Return the [X, Y] coordinate for the center point of the cell that contains the specified text.  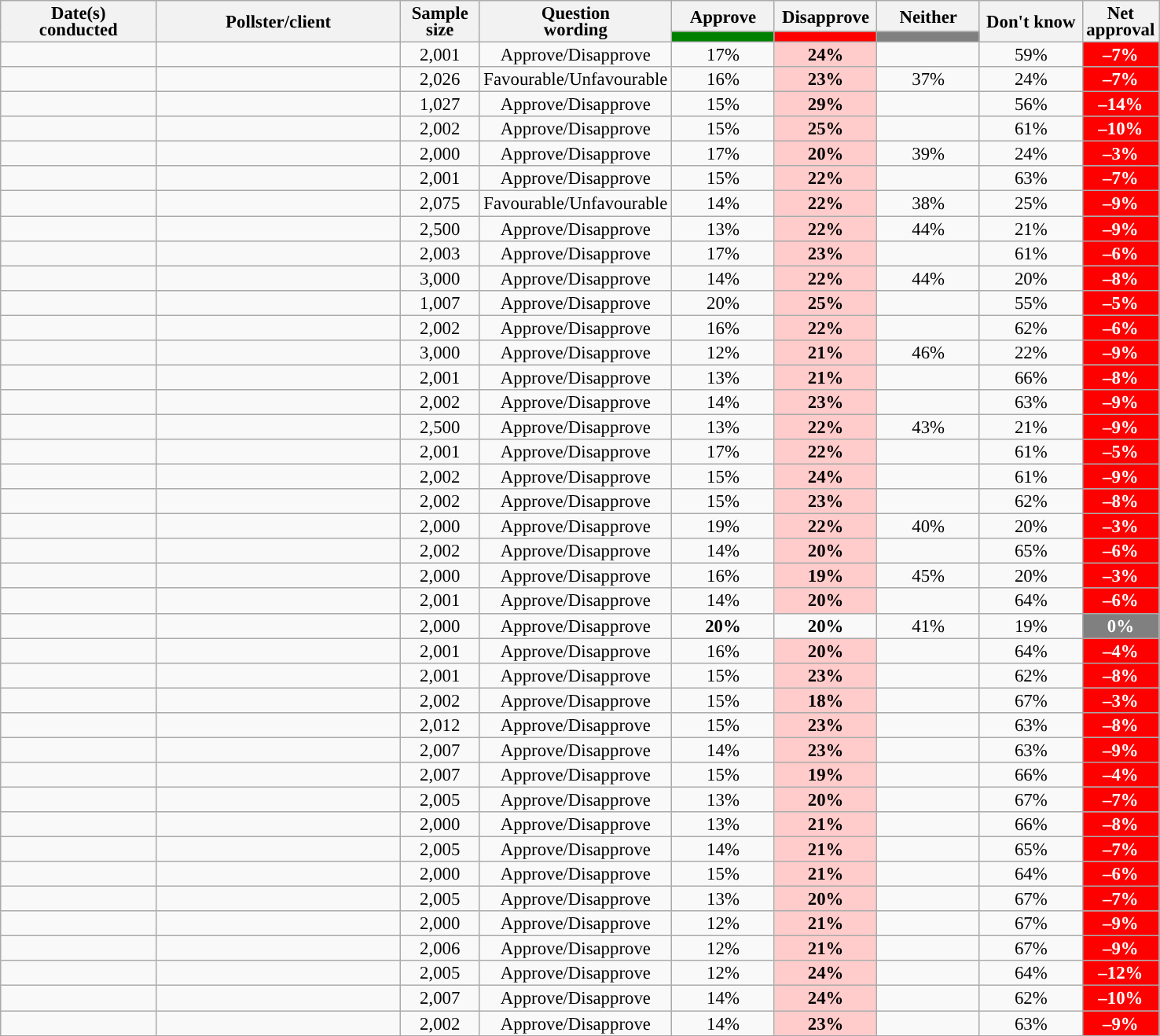
Approve [723, 16]
Sample size [440, 22]
Neither [929, 16]
Date(s)conducted [79, 22]
2,075 [440, 204]
46% [929, 353]
40% [929, 527]
Net approval [1121, 22]
2,006 [440, 949]
56% [1031, 105]
38% [929, 204]
41% [929, 626]
1,007 [440, 303]
43% [929, 427]
Don't know [1031, 22]
29% [825, 105]
2,003 [440, 253]
55% [1031, 303]
Questionwording [575, 22]
45% [929, 576]
18% [825, 700]
1,027 [440, 105]
59% [1031, 55]
Pollster/client [278, 22]
–14% [1121, 105]
37% [929, 79]
2,026 [440, 79]
39% [929, 154]
2,012 [440, 726]
–12% [1121, 973]
Disapprove [825, 16]
0% [1121, 626]
